Output the [X, Y] coordinate of the center of the cell containing the given text.  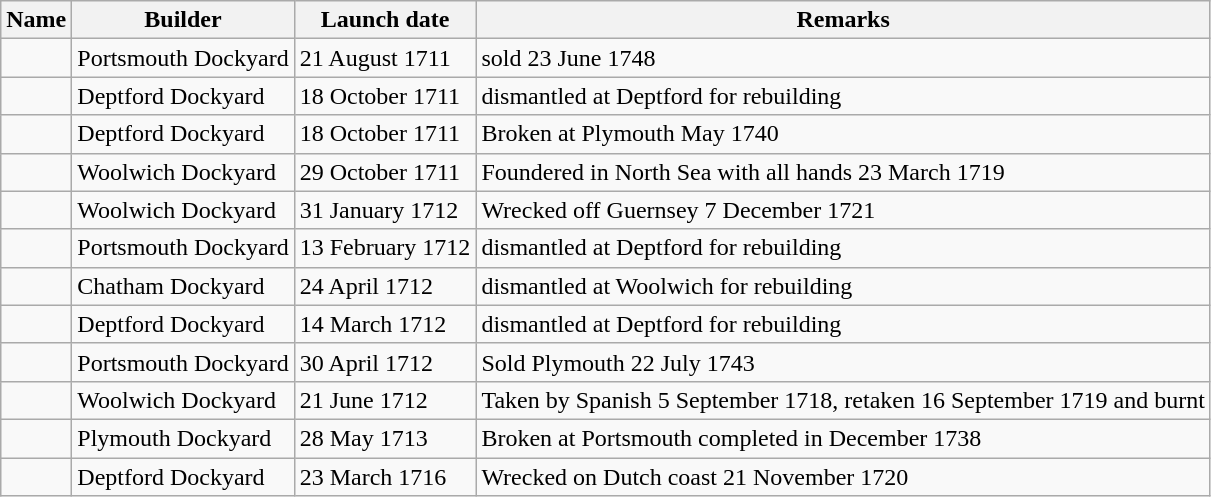
24 April 1712 [385, 286]
Broken at Plymouth May 1740 [844, 134]
Wrecked off Guernsey 7 December 1721 [844, 210]
30 April 1712 [385, 362]
23 March 1716 [385, 477]
Plymouth Dockyard [183, 438]
Taken by Spanish 5 September 1718, retaken 16 September 1719 and burnt [844, 400]
Builder [183, 20]
14 March 1712 [385, 324]
Launch date [385, 20]
Name [36, 20]
21 June 1712 [385, 400]
Broken at Portsmouth completed in December 1738 [844, 438]
Foundered in North Sea with all hands 23 March 1719 [844, 172]
Sold Plymouth 22 July 1743 [844, 362]
Remarks [844, 20]
29 October 1711 [385, 172]
21 August 1711 [385, 58]
sold 23 June 1748 [844, 58]
dismantled at Woolwich for rebuilding [844, 286]
Chatham Dockyard [183, 286]
28 May 1713 [385, 438]
31 January 1712 [385, 210]
13 February 1712 [385, 248]
Wrecked on Dutch coast 21 November 1720 [844, 477]
